Pinpoint the cell where the given text exists, returning its [x, y] midpoint coordinate. 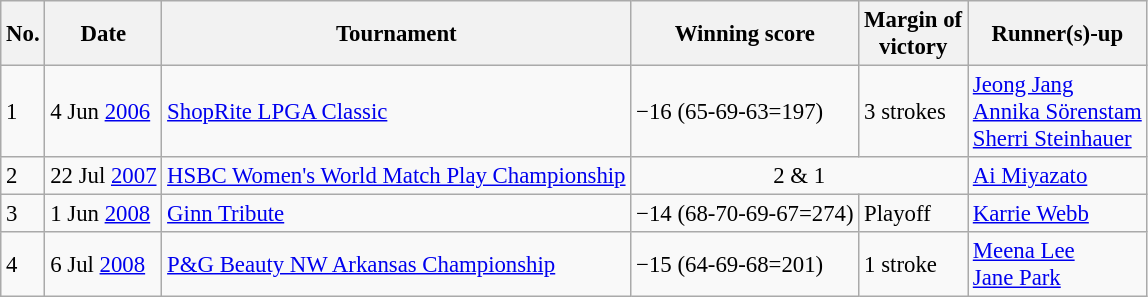
No. [23, 34]
6 Jul 2008 [104, 264]
Karrie Webb [1058, 214]
ShopRite LPGA Classic [396, 112]
2 & 1 [800, 176]
Jeong Jang Annika Sörenstam Sherri Steinhauer [1058, 112]
HSBC Women's World Match Play Championship [396, 176]
1 stroke [914, 264]
3 strokes [914, 112]
1 [23, 112]
Winning score [745, 34]
Tournament [396, 34]
3 [23, 214]
−14 (68-70-69-67=274) [745, 214]
Meena Lee Jane Park [1058, 264]
Ai Miyazato [1058, 176]
Margin ofvictory [914, 34]
Runner(s)-up [1058, 34]
Date [104, 34]
22 Jul 2007 [104, 176]
1 Jun 2008 [104, 214]
2 [23, 176]
P&G Beauty NW Arkansas Championship [396, 264]
4 Jun 2006 [104, 112]
−16 (65-69-63=197) [745, 112]
Ginn Tribute [396, 214]
Playoff [914, 214]
−15 (64-69-68=201) [745, 264]
4 [23, 264]
